Find where the given text appears and provide that cell's center as (X, Y) coordinate. 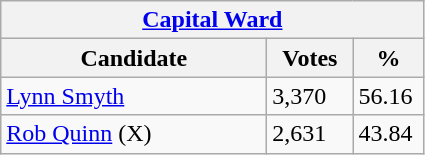
3,370 (310, 96)
43.84 (388, 134)
Capital Ward (212, 20)
2,631 (310, 134)
Lynn Smyth (134, 96)
% (388, 58)
Votes (310, 58)
56.16 (388, 96)
Rob Quinn (X) (134, 134)
Candidate (134, 58)
